Detect which cell encompasses the target text, then output its [X, Y] center coordinate. 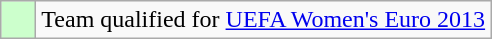
Team qualified for UEFA Women's Euro 2013 [264, 20]
